Capture the cell that displays the provided text and extract its [x, y] central coordinate. 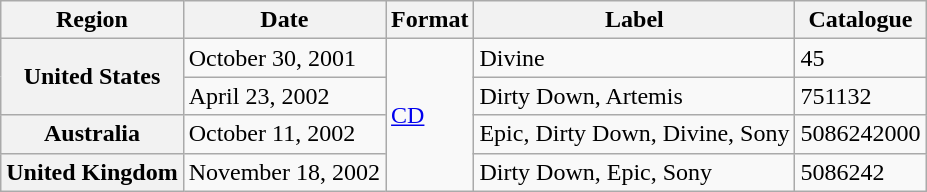
October 11, 2002 [284, 134]
Format [430, 20]
751132 [860, 96]
5086242 [860, 172]
Australia [92, 134]
Catalogue [860, 20]
Divine [634, 58]
April 23, 2002 [284, 96]
Dirty Down, Artemis [634, 96]
United States [92, 77]
45 [860, 58]
5086242000 [860, 134]
October 30, 2001 [284, 58]
United Kingdom [92, 172]
Region [92, 20]
Dirty Down, Epic, Sony [634, 172]
Label [634, 20]
Date [284, 20]
November 18, 2002 [284, 172]
CD [430, 115]
Epic, Dirty Down, Divine, Sony [634, 134]
